Capture the cell that displays the provided text and extract its (X, Y) central coordinate. 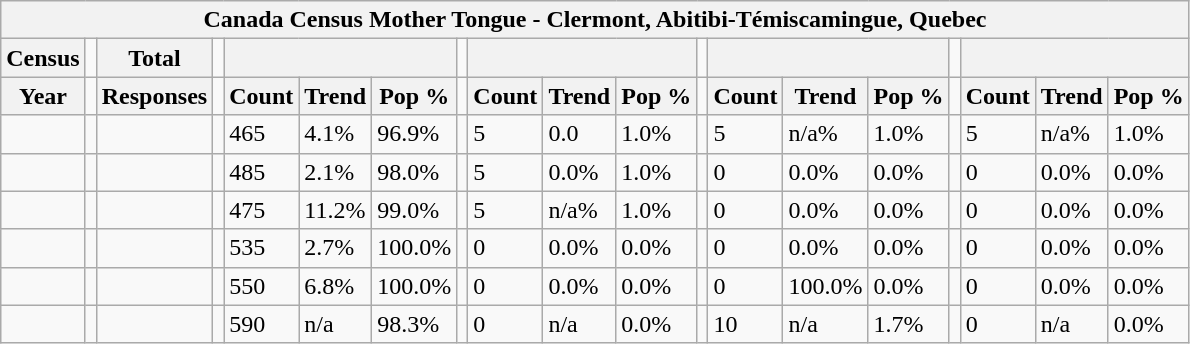
Canada Census Mother Tongue - Clermont, Abitibi-Témiscamingue, Quebec (595, 20)
2.7% (336, 248)
96.9% (414, 134)
4.1% (336, 134)
11.2% (336, 210)
99.0% (414, 210)
98.0% (414, 172)
550 (262, 286)
Census (43, 58)
485 (262, 172)
6.8% (336, 286)
465 (262, 134)
98.3% (414, 324)
590 (262, 324)
475 (262, 210)
2.1% (336, 172)
0.0 (580, 134)
Year (43, 96)
Total (154, 58)
10 (746, 324)
535 (262, 248)
Responses (154, 96)
1.7% (908, 324)
